Output the [X, Y] coordinate of the center of the cell containing the given text.  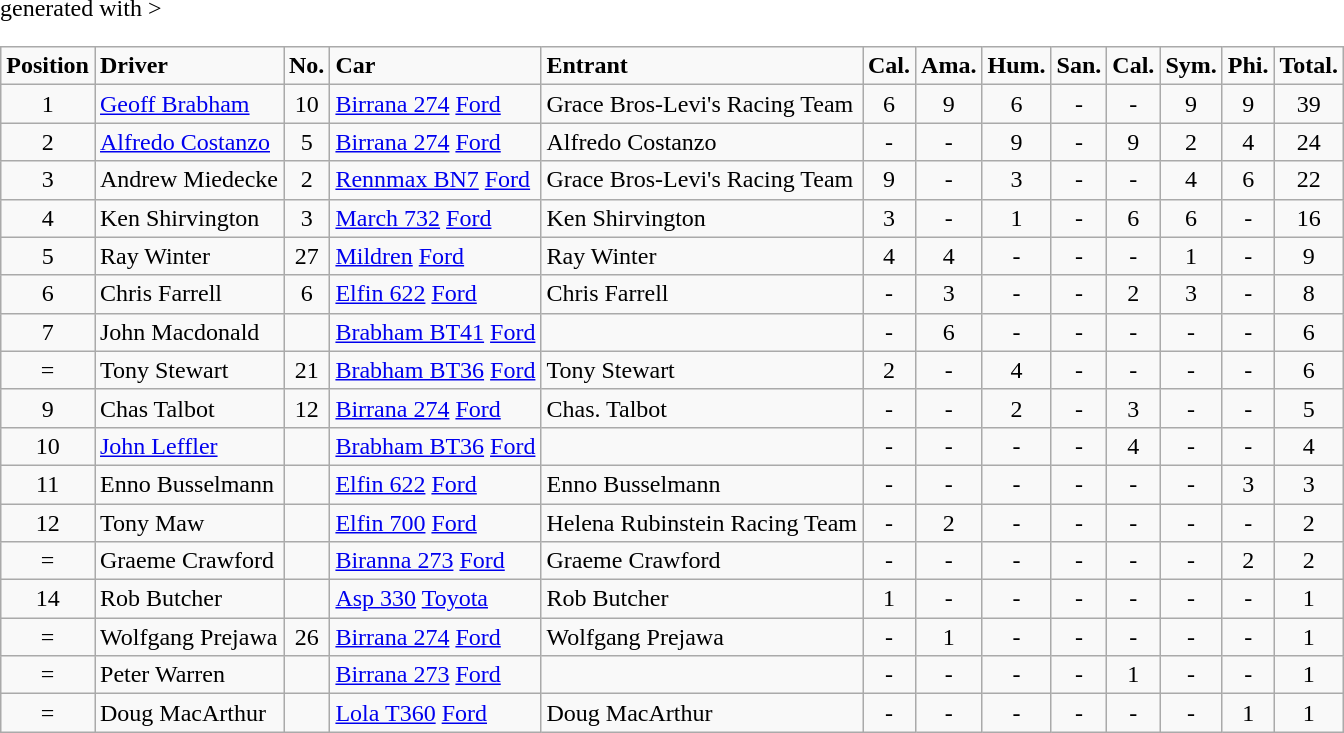
11 [48, 484]
San. [1079, 66]
27 [307, 256]
Total. [1309, 66]
Sym. [1191, 66]
16 [1309, 218]
14 [48, 599]
Entrant [702, 66]
Biranna 273 Ford [436, 561]
Phi. [1248, 66]
Position [48, 66]
21 [307, 370]
Tony Maw [188, 523]
Chas. Talbot [702, 408]
26 [307, 637]
John Leffler [188, 446]
24 [1309, 142]
Rennmax BN7 Ford [436, 180]
No. [307, 66]
Helena Rubinstein Racing Team [702, 523]
Peter Warren [188, 675]
22 [1309, 180]
Geoff Brabham [188, 104]
Mildren Ford [436, 256]
8 [1309, 294]
John Macdonald [188, 332]
Asp 330 Toyota [436, 599]
Car [436, 66]
March 732 Ford [436, 218]
Ama. [949, 66]
Driver [188, 66]
Chas Talbot [188, 408]
Birrana 273 Ford [436, 675]
Brabham BT41 Ford [436, 332]
Lola T360 Ford [436, 713]
Elfin 700 Ford [436, 523]
39 [1309, 104]
7 [48, 332]
Hum. [1016, 66]
Andrew Miedecke [188, 180]
